Search for the cell housing the specified text and yield its (x, y) center coordinate. 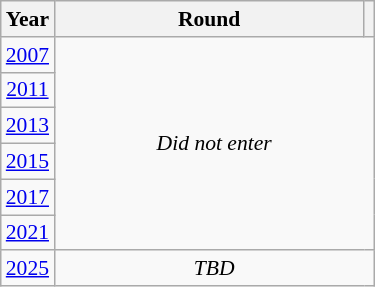
Year (28, 19)
2007 (28, 55)
TBD (214, 269)
2011 (28, 90)
Round (209, 19)
2021 (28, 233)
2025 (28, 269)
Did not enter (214, 144)
2017 (28, 197)
2015 (28, 162)
2013 (28, 126)
